Return the (x, y) coordinate for the center point of the cell that contains the specified text.  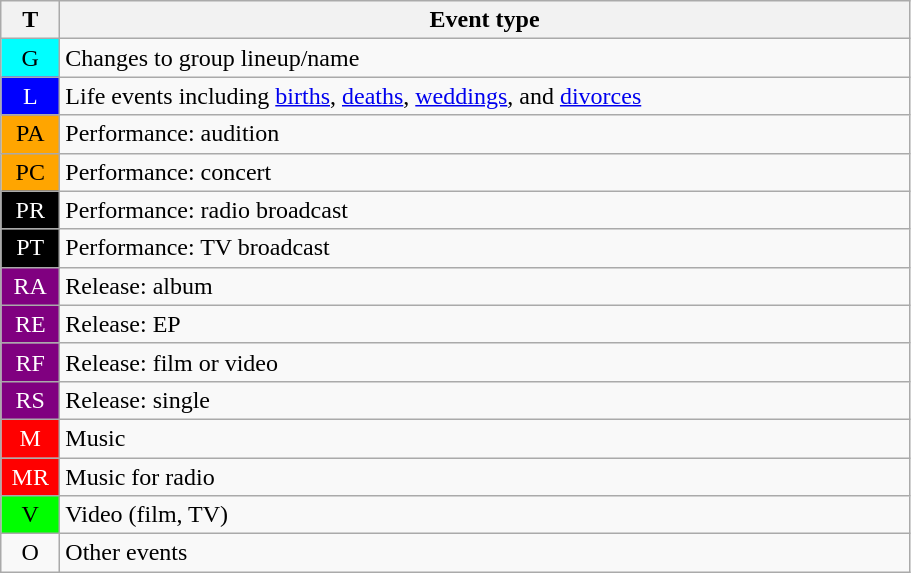
RF (30, 362)
PA (30, 134)
Release: single (485, 400)
Release: album (485, 286)
RS (30, 400)
L (30, 96)
O (30, 553)
PC (30, 172)
Release: film or video (485, 362)
V (30, 515)
Music (485, 438)
G (30, 58)
Release: EP (485, 324)
PR (30, 210)
Performance: concert (485, 172)
Changes to group lineup/name (485, 58)
Other events (485, 553)
T (30, 20)
Performance: audition (485, 134)
Video (film, TV) (485, 515)
Performance: radio broadcast (485, 210)
RA (30, 286)
MR (30, 477)
Music for radio (485, 477)
Performance: TV broadcast (485, 248)
Event type (485, 20)
Life events including births, deaths, weddings, and divorces (485, 96)
M (30, 438)
RE (30, 324)
PT (30, 248)
